From the cell containing the given text, extract its center point as (X, Y) coordinate. 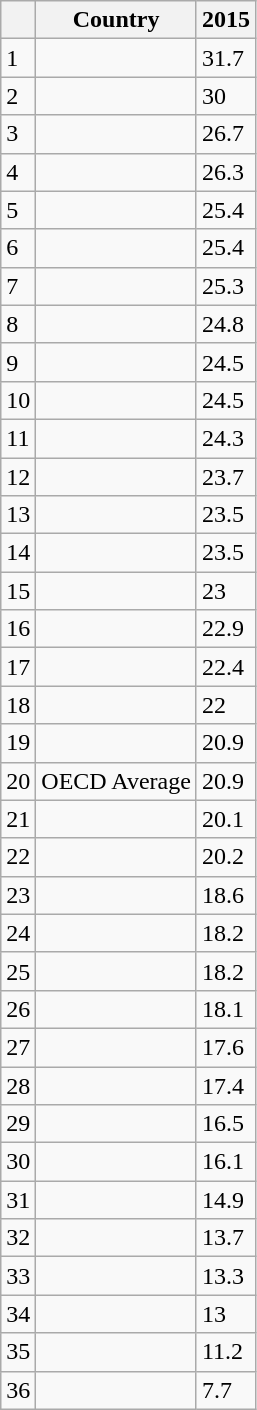
20 (18, 781)
20.2 (226, 857)
4 (18, 172)
15 (18, 591)
21 (18, 819)
22.4 (226, 667)
8 (18, 324)
10 (18, 400)
18.6 (226, 895)
16 (18, 629)
26 (18, 1009)
11.2 (226, 1352)
13.7 (226, 1238)
28 (18, 1085)
24 (18, 933)
16.1 (226, 1162)
25 (18, 971)
32 (18, 1238)
23.7 (226, 477)
12 (18, 477)
19 (18, 743)
OECD Average (116, 781)
26.3 (226, 172)
31.7 (226, 58)
34 (18, 1314)
9 (18, 362)
2015 (226, 20)
29 (18, 1124)
17.6 (226, 1047)
18.1 (226, 1009)
7 (18, 286)
35 (18, 1352)
26.7 (226, 134)
36 (18, 1390)
17 (18, 667)
18 (18, 705)
27 (18, 1047)
14.9 (226, 1200)
3 (18, 134)
14 (18, 553)
11 (18, 438)
17.4 (226, 1085)
7.7 (226, 1390)
20.1 (226, 819)
31 (18, 1200)
1 (18, 58)
Country (116, 20)
16.5 (226, 1124)
6 (18, 248)
24.3 (226, 438)
13.3 (226, 1276)
24.8 (226, 324)
33 (18, 1276)
25.3 (226, 286)
5 (18, 210)
22.9 (226, 629)
2 (18, 96)
